Determine the [X, Y] coordinate at the center of the cell enclosing the given text.  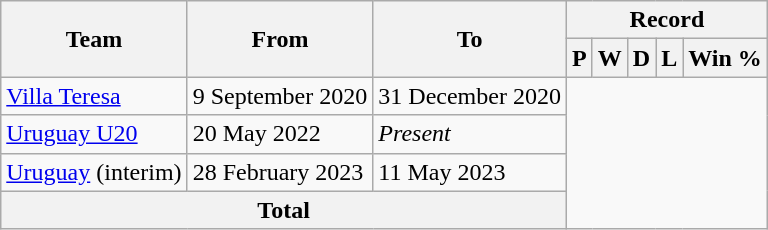
Win % [726, 58]
L [670, 58]
Team [94, 39]
W [610, 58]
Villa Teresa [94, 96]
28 February 2023 [280, 172]
Total [284, 210]
Record [666, 20]
31 December 2020 [470, 96]
9 September 2020 [280, 96]
P [579, 58]
To [470, 39]
11 May 2023 [470, 172]
Present [470, 134]
20 May 2022 [280, 134]
From [280, 39]
D [641, 58]
Uruguay (interim) [94, 172]
Uruguay U20 [94, 134]
